For the text-containing cell, return its midpoint in (x, y) coordinate format. 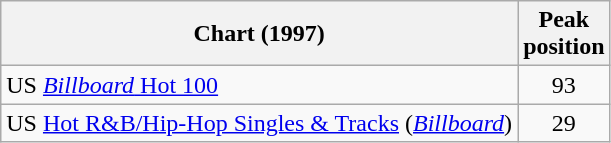
29 (564, 123)
US Billboard Hot 100 (260, 85)
US Hot R&B/Hip-Hop Singles & Tracks (Billboard) (260, 123)
93 (564, 85)
Peakposition (564, 34)
Chart (1997) (260, 34)
